For the text-containing cell, return its midpoint in (x, y) coordinate format. 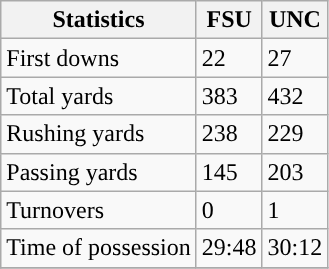
27 (295, 58)
First downs (99, 58)
22 (229, 58)
383 (229, 96)
432 (295, 96)
30:12 (295, 248)
238 (229, 134)
Total yards (99, 96)
Turnovers (99, 210)
Time of possession (99, 248)
UNC (295, 20)
229 (295, 134)
203 (295, 172)
145 (229, 172)
Passing yards (99, 172)
29:48 (229, 248)
Rushing yards (99, 134)
0 (229, 210)
1 (295, 210)
Statistics (99, 20)
FSU (229, 20)
